From the cell containing the given text, extract its center point as [x, y] coordinate. 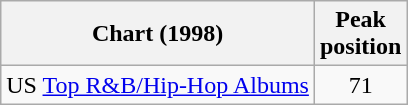
Chart (1998) [158, 34]
Peakposition [360, 34]
71 [360, 85]
US Top R&B/Hip-Hop Albums [158, 85]
